Pinpoint the cell where the given text exists, returning its [X, Y] midpoint coordinate. 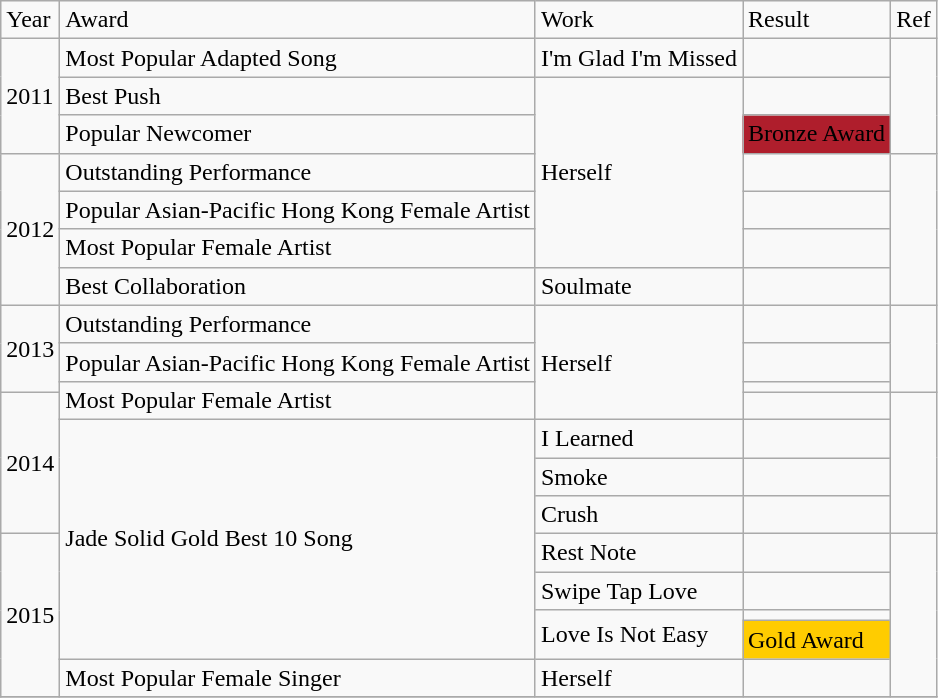
Year [30, 20]
Soulmate [638, 286]
I Learned [638, 438]
Crush [638, 515]
Bronze Award [816, 134]
2015 [30, 616]
Jade Solid Gold Best 10 Song [298, 538]
I'm Glad I'm Missed [638, 58]
Gold Award [816, 640]
Work [638, 20]
Result [816, 20]
Best Push [298, 96]
2012 [30, 229]
Best Collaboration [298, 286]
Smoke [638, 477]
Ref [914, 20]
2011 [30, 96]
Popular Newcomer [298, 134]
Rest Note [638, 553]
Most Popular Female Singer [298, 678]
2013 [30, 348]
Love Is Not Easy [638, 634]
Most Popular Adapted Song [298, 58]
Award [298, 20]
Swipe Tap Love [638, 591]
2014 [30, 462]
